Capture the cell that displays the provided text and extract its (X, Y) central coordinate. 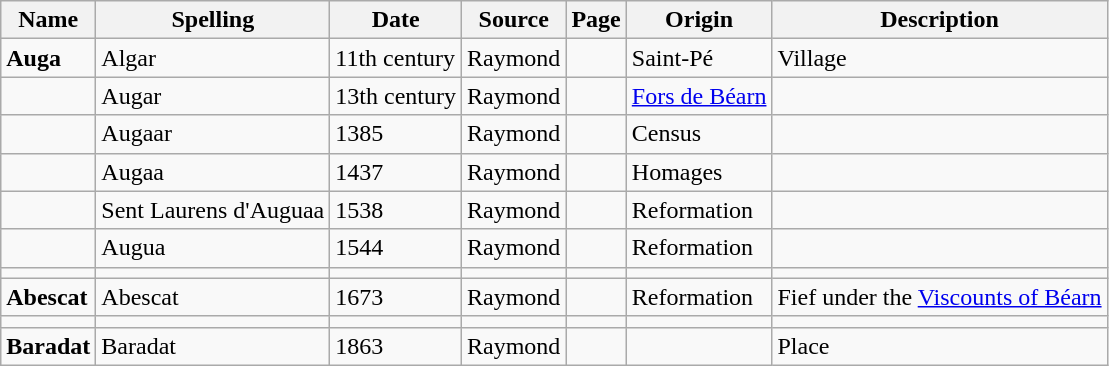
1385 (396, 134)
Algar (213, 58)
Augaar (213, 134)
Fief under the Viscounts of Béarn (940, 297)
Fors de Béarn (699, 96)
Page (596, 20)
Homages (699, 172)
Census (699, 134)
Village (940, 58)
1544 (396, 248)
1863 (396, 346)
Origin (699, 20)
Saint-Pé (699, 58)
13th century (396, 96)
Spelling (213, 20)
Date (396, 20)
Augaa (213, 172)
Augar (213, 96)
Place (940, 346)
1437 (396, 172)
11th century (396, 58)
Description (940, 20)
Sent Laurens d'Auguaa (213, 210)
Augua (213, 248)
1673 (396, 297)
Name (48, 20)
1538 (396, 210)
Source (514, 20)
Auga (48, 58)
